From the cell containing the given text, extract its center point as (X, Y) coordinate. 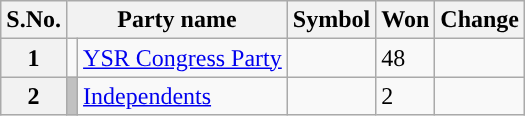
1 (34, 58)
S.No. (34, 20)
Change (480, 20)
YSR Congress Party (183, 58)
Party name (176, 20)
Independents (183, 96)
Won (406, 20)
Symbol (331, 20)
48 (406, 58)
